Extract the [x, y] coordinate from the center of the cell holding the provided text.  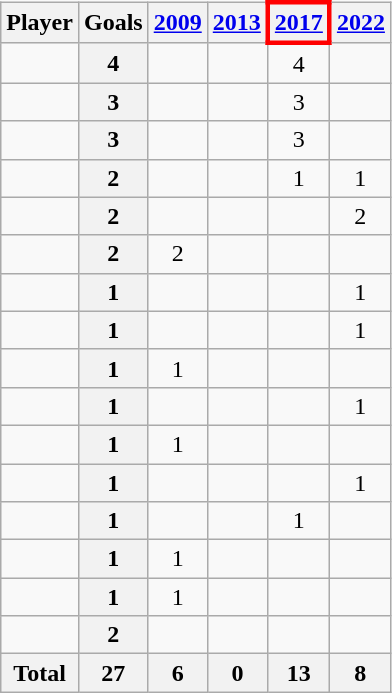
2017 [299, 22]
13 [299, 673]
Player [40, 22]
8 [360, 673]
2022 [360, 22]
Goals [113, 22]
0 [238, 673]
Total [40, 673]
6 [178, 673]
27 [113, 673]
2009 [178, 22]
2013 [238, 22]
